From the cell containing the given text, extract its center point as (X, Y) coordinate. 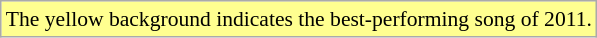
The yellow background indicates the best-performing song of 2011. (299, 19)
